Detect which cell encompasses the target text, then output its (x, y) center coordinate. 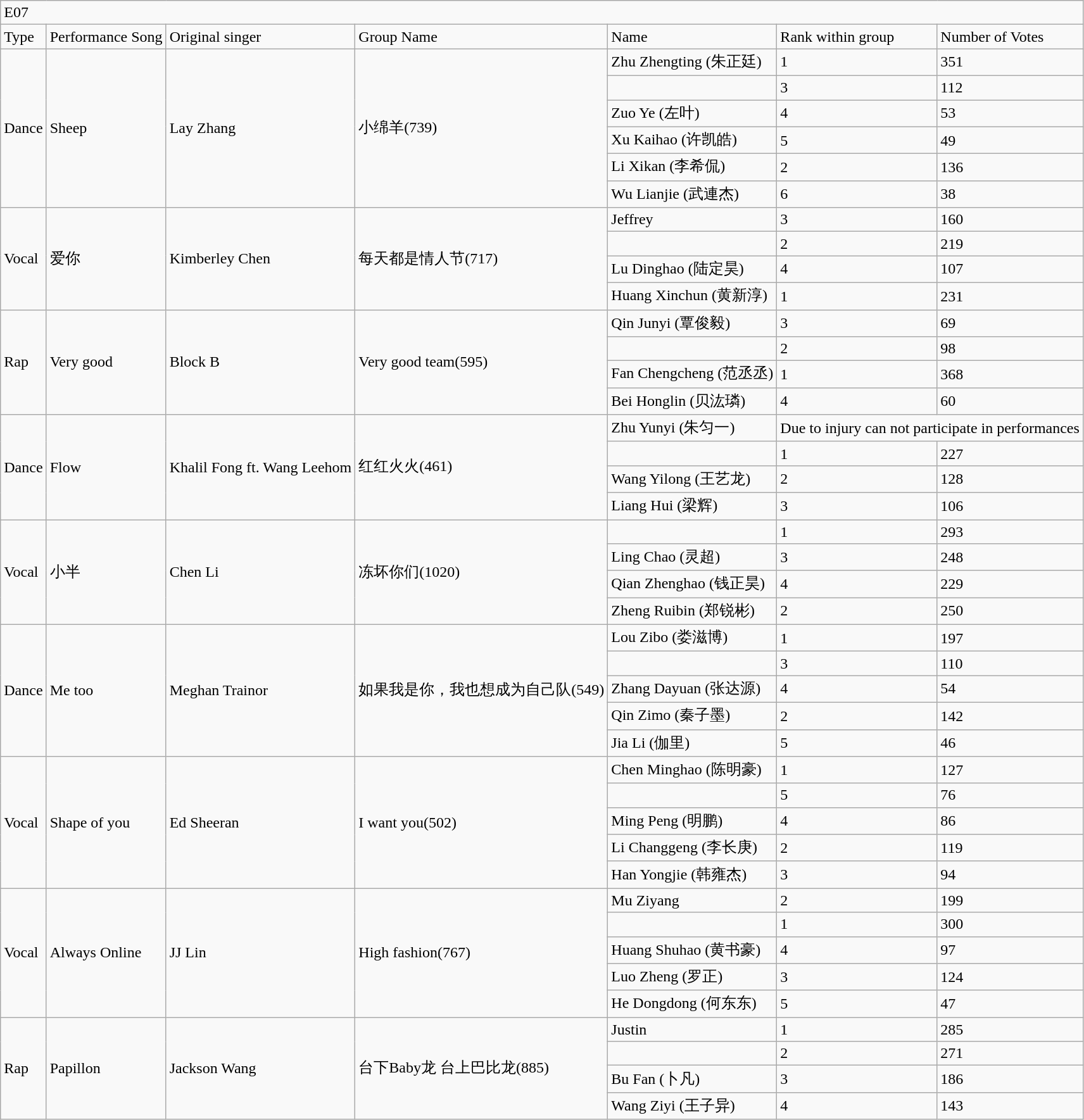
Flow (106, 467)
Lu Dinghao (陆定昊) (693, 270)
Li Changgeng (李长庚) (693, 848)
红红火火(461) (481, 467)
368 (1011, 375)
Name (693, 37)
Block B (261, 362)
98 (1011, 349)
229 (1011, 584)
Zhu Yunyi (朱匀一) (693, 428)
Chen Li (261, 572)
38 (1011, 194)
Wang Yilong (王艺龙) (693, 479)
231 (1011, 296)
186 (1011, 1079)
Bei Honglin (贝汯璘) (693, 401)
Zuo Ye (左叶) (693, 114)
Mu Ziyang (693, 900)
250 (1011, 612)
Jeffrey (693, 220)
351 (1011, 62)
94 (1011, 875)
Me too (106, 690)
台下Baby龙 台上巴比龙(885) (481, 1069)
Shape of you (106, 822)
197 (1011, 638)
Fan Chengcheng (范丞丞) (693, 375)
小半 (106, 572)
JJ Lin (261, 953)
110 (1011, 664)
如果我是你，我也想成为自己队(549) (481, 690)
Qian Zhenghao (钱正昊) (693, 584)
Type (23, 37)
爱你 (106, 258)
199 (1011, 900)
300 (1011, 924)
Ed Sheeran (261, 822)
High fashion(767) (481, 953)
69 (1011, 323)
Zhu Zhengting (朱正廷) (693, 62)
Lay Zhang (261, 128)
Original singer (261, 37)
60 (1011, 401)
Luo Zheng (罗正) (693, 978)
143 (1011, 1105)
124 (1011, 978)
106 (1011, 507)
Wu Lianjie (武連杰) (693, 194)
6 (857, 194)
119 (1011, 848)
46 (1011, 743)
I want you(502) (481, 822)
Chen Minghao (陈明豪) (693, 770)
47 (1011, 1004)
Qin Zimo (秦子墨) (693, 715)
Ling Chao (灵超) (693, 557)
Huang Xinchun (黄新淳) (693, 296)
Jackson Wang (261, 1069)
127 (1011, 770)
Papillon (106, 1069)
Very good (106, 362)
Bu Fan (卜凡) (693, 1079)
271 (1011, 1054)
小绵羊(739) (481, 128)
293 (1011, 531)
128 (1011, 479)
Group Name (481, 37)
Jia Li (伽里) (693, 743)
Number of Votes (1011, 37)
Lou Zibo (娄滋博) (693, 638)
Qin Junyi (覃俊毅) (693, 323)
53 (1011, 114)
Khalil Fong ft. Wang Leehom (261, 467)
Xu Kaihao (许凯皓) (693, 141)
Due to injury can not participate in performances (930, 428)
112 (1011, 87)
49 (1011, 141)
Rank within group (857, 37)
Li Xikan (李希侃) (693, 167)
219 (1011, 244)
E07 (542, 13)
248 (1011, 557)
Performance Song (106, 37)
54 (1011, 689)
97 (1011, 950)
Always Online (106, 953)
Han Yongjie (韩雍杰) (693, 875)
160 (1011, 220)
Justin (693, 1029)
Very good team(595) (481, 362)
107 (1011, 270)
142 (1011, 715)
Liang Hui (梁辉) (693, 507)
227 (1011, 453)
285 (1011, 1029)
Ming Peng (明鹏) (693, 821)
He Dongdong (何东东) (693, 1004)
Sheep (106, 128)
Meghan Trainor (261, 690)
Wang Ziyi (王子异) (693, 1105)
Zhang Dayuan (张达源) (693, 689)
Kimberley Chen (261, 258)
76 (1011, 795)
Huang Shuhao (黄书豪) (693, 950)
Zheng Ruibin (郑锐彬) (693, 612)
136 (1011, 167)
每天都是情人节(717) (481, 258)
冻坏你们(1020) (481, 572)
86 (1011, 821)
